For the text-containing cell, return its midpoint in (x, y) coordinate format. 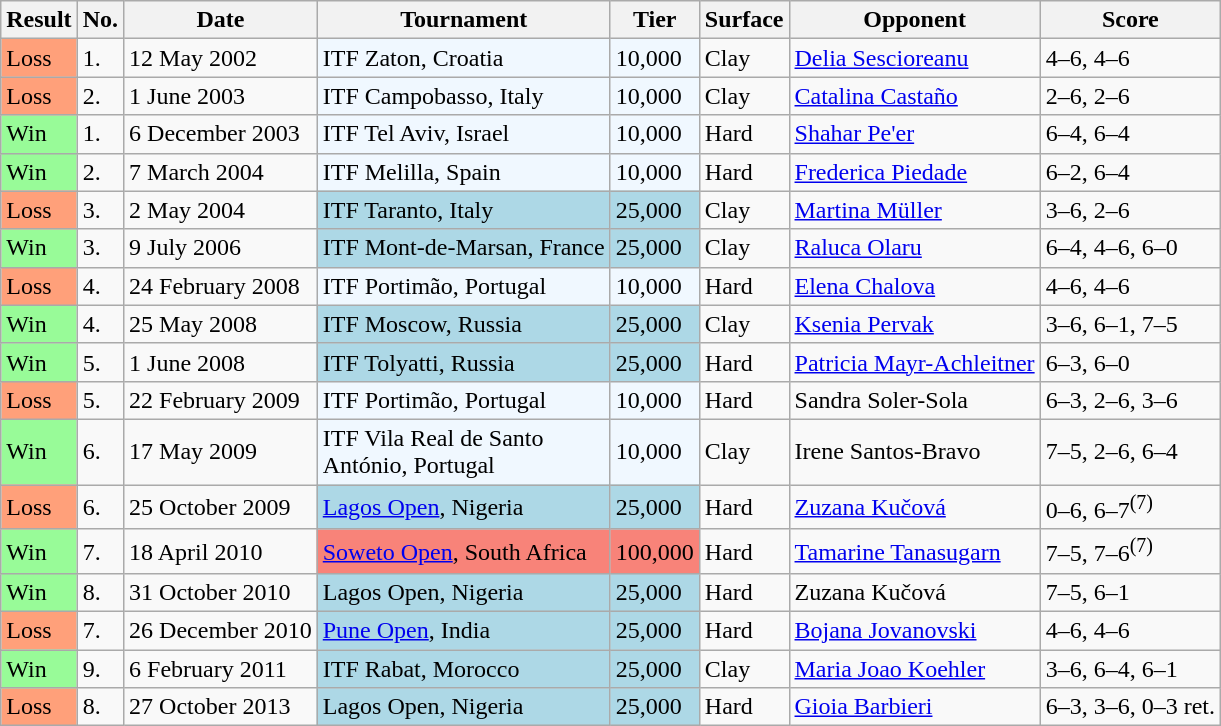
Martina Müller (914, 210)
ITF Vila Real de Santo António, Portugal (464, 452)
6 December 2003 (221, 134)
Pune Open, India (464, 631)
31 October 2010 (221, 593)
ITF Taranto, Italy (464, 210)
Shahar Pe'er (914, 134)
Patricia Mayr-Achleitner (914, 362)
26 December 2010 (221, 631)
Sandra Soler-Sola (914, 400)
Delia Sescioreanu (914, 58)
Score (1130, 20)
7–5, 6–1 (1130, 593)
Tier (654, 20)
Soweto Open, South Africa (464, 552)
6 February 2011 (221, 669)
3–6, 2–6 (1130, 210)
Bojana Jovanovski (914, 631)
0–6, 6–7(7) (1130, 506)
ITF Zaton, Croatia (464, 58)
2 May 2004 (221, 210)
6–3, 6–0 (1130, 362)
ITF Melilla, Spain (464, 172)
25 October 2009 (221, 506)
Maria Joao Koehler (914, 669)
17 May 2009 (221, 452)
7–5, 2–6, 6–4 (1130, 452)
1 June 2008 (221, 362)
ITF Tel Aviv, Israel (464, 134)
2–6, 2–6 (1130, 96)
22 February 2009 (221, 400)
Opponent (914, 20)
9. (100, 669)
6–2, 6–4 (1130, 172)
7–5, 7–6(7) (1130, 552)
6–4, 4–6, 6–0 (1130, 248)
ITF Mont-de-Marsan, France (464, 248)
9 July 2006 (221, 248)
Tamarine Tanasugarn (914, 552)
3–6, 6–4, 6–1 (1130, 669)
Gioia Barbieri (914, 707)
Irene Santos-Bravo (914, 452)
12 May 2002 (221, 58)
Raluca Olaru (914, 248)
ITF Campobasso, Italy (464, 96)
No. (100, 20)
Elena Chalova (914, 286)
27 October 2013 (221, 707)
Date (221, 20)
24 February 2008 (221, 286)
Tournament (464, 20)
25 May 2008 (221, 324)
7 March 2004 (221, 172)
Surface (744, 20)
Result (39, 20)
3–6, 6–1, 7–5 (1130, 324)
100,000 (654, 552)
ITF Rabat, Morocco (464, 669)
6–4, 6–4 (1130, 134)
6–3, 2–6, 3–6 (1130, 400)
Frederica Piedade (914, 172)
Ksenia Pervak (914, 324)
ITF Tolyatti, Russia (464, 362)
Catalina Castaño (914, 96)
6–3, 3–6, 0–3 ret. (1130, 707)
1 June 2003 (221, 96)
18 April 2010 (221, 552)
ITF Moscow, Russia (464, 324)
